Determine the (x, y) coordinate at the center of the cell enclosing the given text.  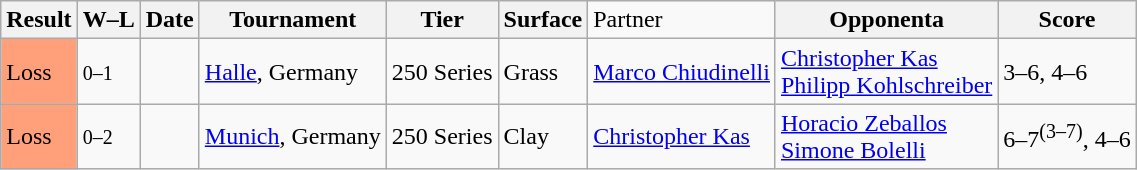
Opponenta (886, 20)
0–1 (108, 72)
Date (170, 20)
Clay (543, 136)
Grass (543, 72)
Marco Chiudinelli (682, 72)
Christopher Kas Philipp Kohlschreiber (886, 72)
W–L (108, 20)
Tournament (292, 20)
Surface (543, 20)
Horacio Zeballos Simone Bolelli (886, 136)
3–6, 4–6 (1067, 72)
Halle, Germany (292, 72)
6–7(3–7), 4–6 (1067, 136)
Tier (442, 20)
Partner (682, 20)
Munich, Germany (292, 136)
Result (39, 20)
Christopher Kas (682, 136)
0–2 (108, 136)
Score (1067, 20)
